For the text-containing cell, return its midpoint in [X, Y] coordinate format. 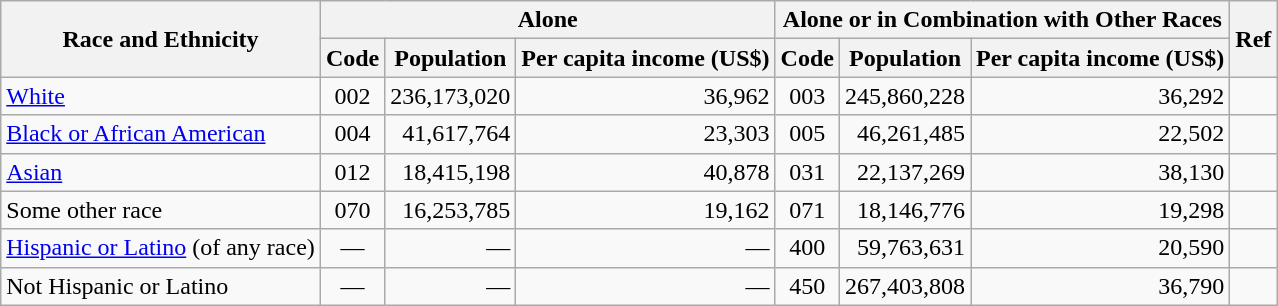
Alone [548, 20]
Alone or in Combination with Other Races [1002, 20]
Race and Ethnicity [161, 39]
20,590 [1100, 248]
23,303 [646, 134]
36,790 [1100, 286]
003 [807, 96]
002 [352, 96]
070 [352, 210]
236,173,020 [450, 96]
19,298 [1100, 210]
38,130 [1100, 172]
White [161, 96]
22,137,269 [904, 172]
031 [807, 172]
Ref [1254, 39]
267,403,808 [904, 286]
Not Hispanic or Latino [161, 286]
46,261,485 [904, 134]
012 [352, 172]
59,763,631 [904, 248]
Hispanic or Latino (of any race) [161, 248]
245,860,228 [904, 96]
19,162 [646, 210]
41,617,764 [450, 134]
36,962 [646, 96]
004 [352, 134]
Some other race [161, 210]
005 [807, 134]
Black or African American [161, 134]
40,878 [646, 172]
450 [807, 286]
400 [807, 248]
Asian [161, 172]
16,253,785 [450, 210]
18,415,198 [450, 172]
071 [807, 210]
36,292 [1100, 96]
18,146,776 [904, 210]
22,502 [1100, 134]
